Output the (x, y) coordinate of the center of the cell containing the given text.  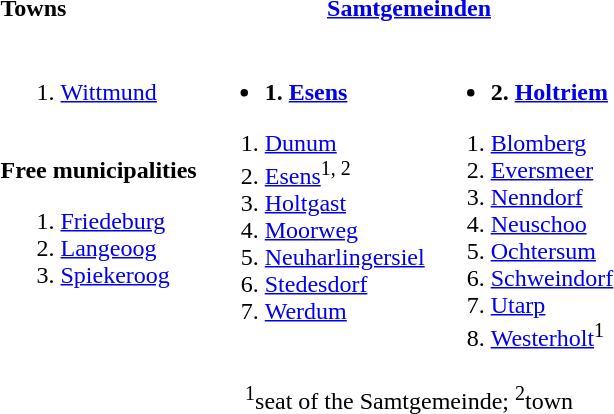
1. EsensDunumEsens1, 2HoltgastMoorwegNeuharlingersielStedesdorfWerdum (314, 202)
